Locate the cell with the specified text and output its (x, y) center coordinate. 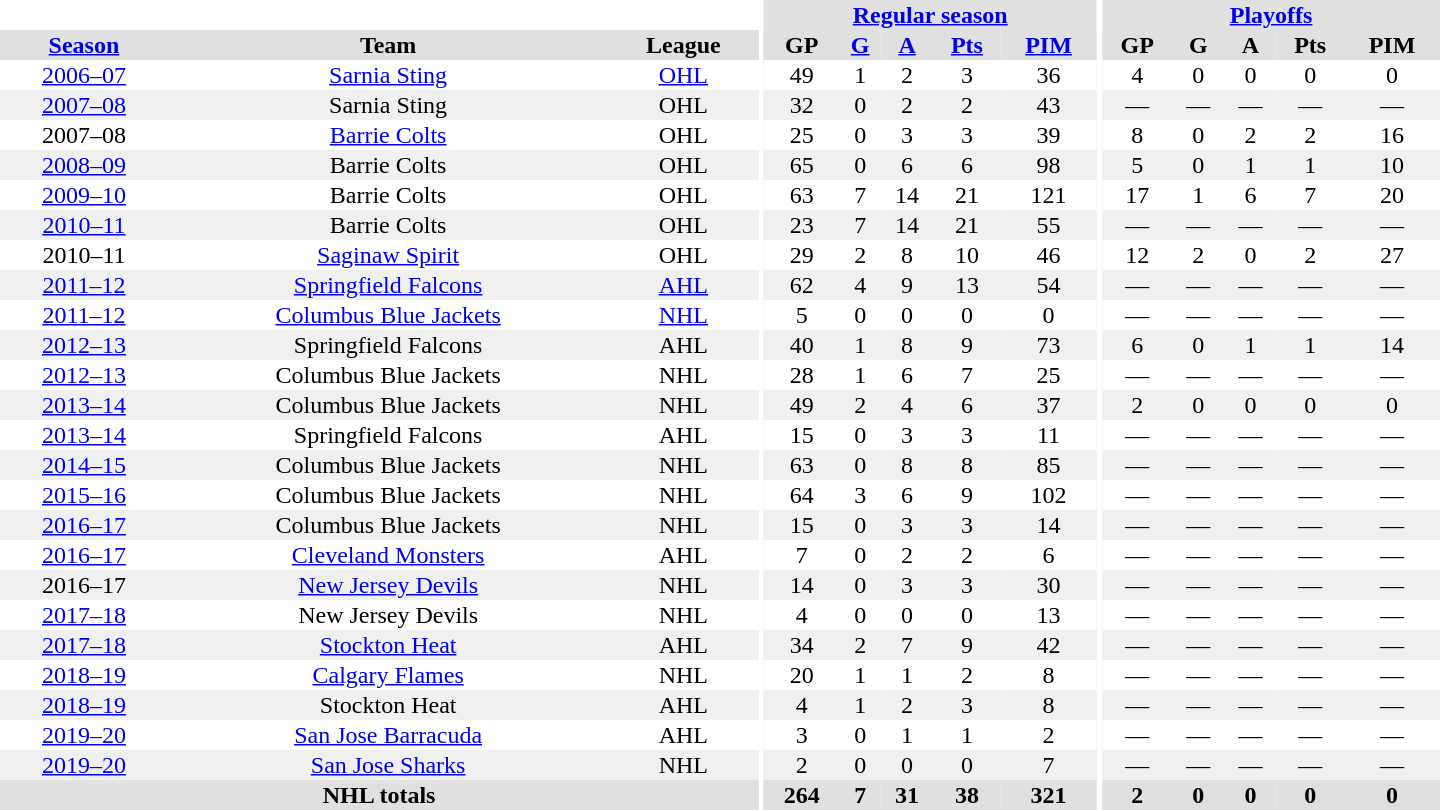
Saginaw Spirit (388, 255)
73 (1049, 345)
League (683, 45)
98 (1049, 165)
Season (84, 45)
Calgary Flames (388, 675)
43 (1049, 105)
39 (1049, 135)
54 (1049, 285)
34 (802, 645)
85 (1049, 465)
65 (802, 165)
321 (1049, 795)
Regular season (930, 15)
64 (802, 495)
264 (802, 795)
121 (1049, 195)
46 (1049, 255)
36 (1049, 75)
2009–10 (84, 195)
30 (1049, 585)
23 (802, 225)
12 (1137, 255)
42 (1049, 645)
Cleveland Monsters (388, 555)
62 (802, 285)
2008–09 (84, 165)
2015–16 (84, 495)
NHL totals (379, 795)
38 (967, 795)
San Jose Sharks (388, 765)
37 (1049, 405)
2006–07 (84, 75)
28 (802, 375)
17 (1137, 195)
Playoffs (1271, 15)
Team (388, 45)
29 (802, 255)
31 (907, 795)
27 (1392, 255)
55 (1049, 225)
102 (1049, 495)
16 (1392, 135)
32 (802, 105)
San Jose Barracuda (388, 735)
11 (1049, 435)
40 (802, 345)
2014–15 (84, 465)
